Output the (x, y) coordinate of the center of the cell containing the given text.  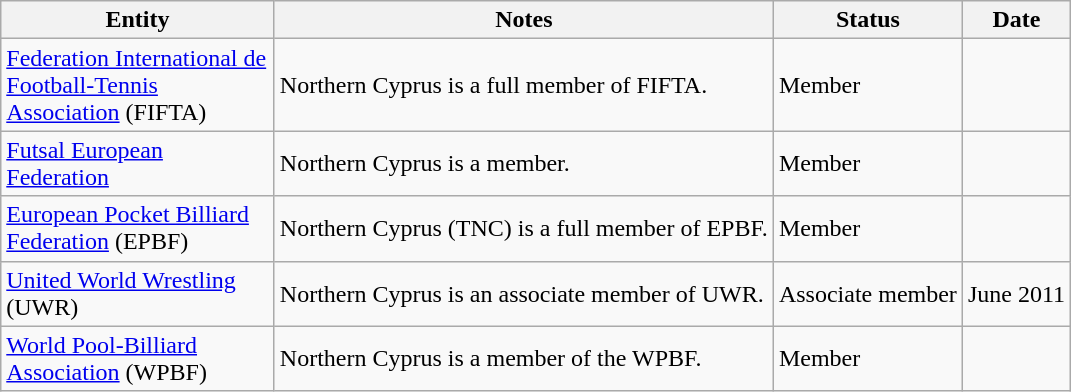
Notes (524, 20)
Entity (138, 20)
Futsal European Federation (138, 164)
European Pocket Billiard Federation (EPBF) (138, 228)
Northern Cyprus (TNC) is a full member of EPBF. (524, 228)
Northern Cyprus is a full member of FIFTA. (524, 85)
Northern Cyprus is a member of the WPBF. (524, 358)
Federation International de Football-Tennis Association (FIFTA) (138, 85)
Associate member (868, 294)
World Pool-Billiard Association (WPBF) (138, 358)
Northern Cyprus is an associate member of UWR. (524, 294)
United World Wrestling (UWR) (138, 294)
Northern Cyprus is a member. (524, 164)
June 2011 (1016, 294)
Date (1016, 20)
Status (868, 20)
